For the text-containing cell, return its midpoint in [X, Y] coordinate format. 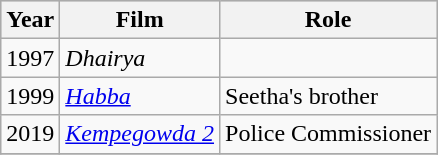
1999 [30, 96]
2019 [30, 134]
Police Commissioner [328, 134]
Film [140, 20]
Year [30, 20]
Seetha's brother [328, 96]
Dhairya [140, 58]
1997 [30, 58]
Role [328, 20]
Habba [140, 96]
Kempegowda 2 [140, 134]
